Provide the [x, y] coordinate of the cell's center where the given text is located.  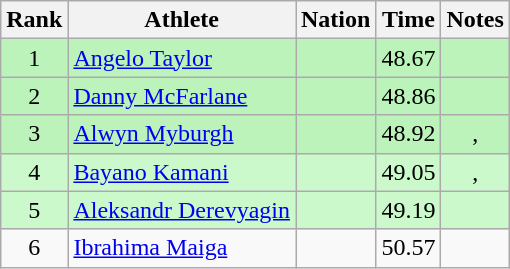
Athlete [182, 20]
48.86 [408, 96]
49.19 [408, 210]
Rank [34, 20]
Notes [475, 20]
5 [34, 210]
50.57 [408, 248]
Time [408, 20]
3 [34, 134]
1 [34, 58]
Alwyn Myburgh [182, 134]
Angelo Taylor [182, 58]
Bayano Kamani [182, 172]
Nation [336, 20]
2 [34, 96]
Danny McFarlane [182, 96]
48.67 [408, 58]
Aleksandr Derevyagin [182, 210]
6 [34, 248]
48.92 [408, 134]
49.05 [408, 172]
4 [34, 172]
Ibrahima Maiga [182, 248]
